Detect which cell encompasses the target text, then output its (X, Y) center coordinate. 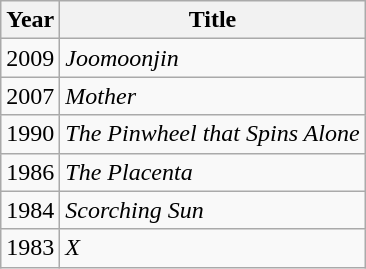
2007 (30, 96)
1986 (30, 172)
1984 (30, 210)
1983 (30, 248)
The Pinwheel that Spins Alone (212, 134)
Joomoonjin (212, 58)
Mother (212, 96)
The Placenta (212, 172)
X (212, 248)
Year (30, 20)
Scorching Sun (212, 210)
Title (212, 20)
1990 (30, 134)
2009 (30, 58)
